Provide the (x, y) coordinate of the cell's center where the given text is located.  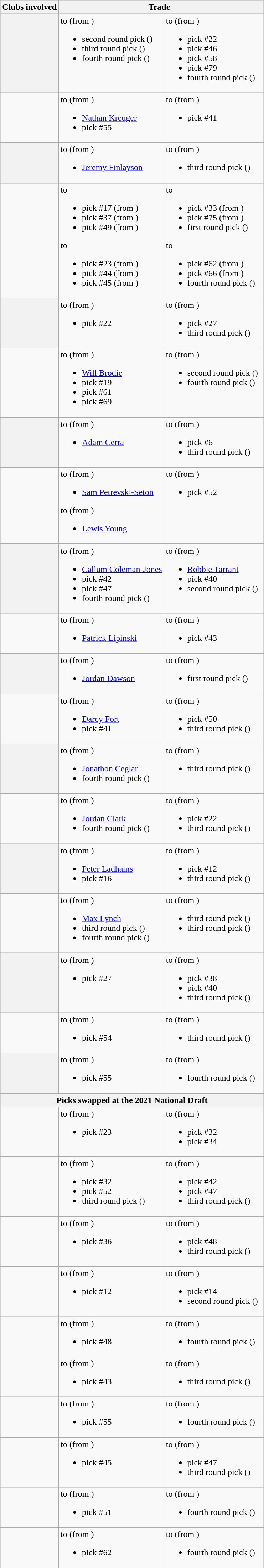
to (from )pick #36 (112, 1241)
to (from ) first round pick () (212, 673)
to (from )Sam Petrevski-Setonto (from )Lewis Young (112, 506)
to (from )Jordan Clark fourth round pick () (112, 819)
to (from )pick #51 (112, 1508)
to (from )Jonathon Ceglar fourth round pick () (112, 769)
to (from )pick #62 (112, 1548)
to (from )Will Brodiepick #19pick #61pick #69 (112, 383)
to pick #33 (from )pick #75 (from ) first round pick ()to pick #62 (from )pick #66 (from ) fourth round pick () (212, 240)
to (from )pick #12 (112, 1291)
to (from )Jeremy Finlayson (112, 163)
to (from )Max Lynch third round pick () fourth round pick () (112, 924)
to (from )pick #47 third round pick () (212, 1462)
to (from ) third round pick () third round pick () (212, 924)
to (from )pick #6 third round pick () (212, 442)
to (from )pick #45 (112, 1462)
to (from )pick #22 third round pick () (212, 819)
to (from )Nathan Kreugerpick #55 (112, 118)
to (from )pick #32pick #34 (212, 1132)
to (from )Adam Cerra (112, 442)
to (from )Callum Coleman-Jonespick #42pick #47 fourth round pick () (112, 578)
to (from )pick #52 (212, 506)
to pick #17 (from )pick #37 (from )pick #49 (from )to pick #23 (from )pick #44 (from )pick #45 (from ) (112, 240)
to (from )pick #12 third round pick () (212, 869)
Picks swapped at the 2021 National Draft (132, 1100)
to (from ) second round pick () fourth round pick () (212, 383)
to (from )Patrick Lipinski (112, 633)
Clubs involved (30, 7)
to (from ) second round pick () third round pick () fourth round pick () (112, 53)
to (from )pick #27 third round pick () (212, 323)
to (from )pick #54 (112, 1033)
to (from )pick #41 (212, 118)
Trade (160, 7)
to (from )Peter Ladhamspick #16 (112, 869)
to (from )pick #22 (112, 323)
to (from )Darcy Fortpick #41 (112, 719)
to (from )Jordan Dawson (112, 673)
to (from )pick #48 (112, 1337)
to (from )pick #48 third round pick () (212, 1241)
to (from )pick #42pick #47 third round pick () (212, 1187)
to (from )pick #27 (112, 983)
to (from )pick #23 (112, 1132)
to (from )pick #50 third round pick () (212, 719)
to (from )pick #14 second round pick () (212, 1291)
to (from )pick #32pick #52 third round pick () (112, 1187)
to (from )pick #22pick #46pick #58pick #79 fourth round pick () (212, 53)
to (from )pick #38pick #40 third round pick () (212, 983)
to (from )Robbie Tarrantpick #40 second round pick () (212, 578)
